Scan for the cell matching the given text and deliver its [X, Y] coordinate at center. 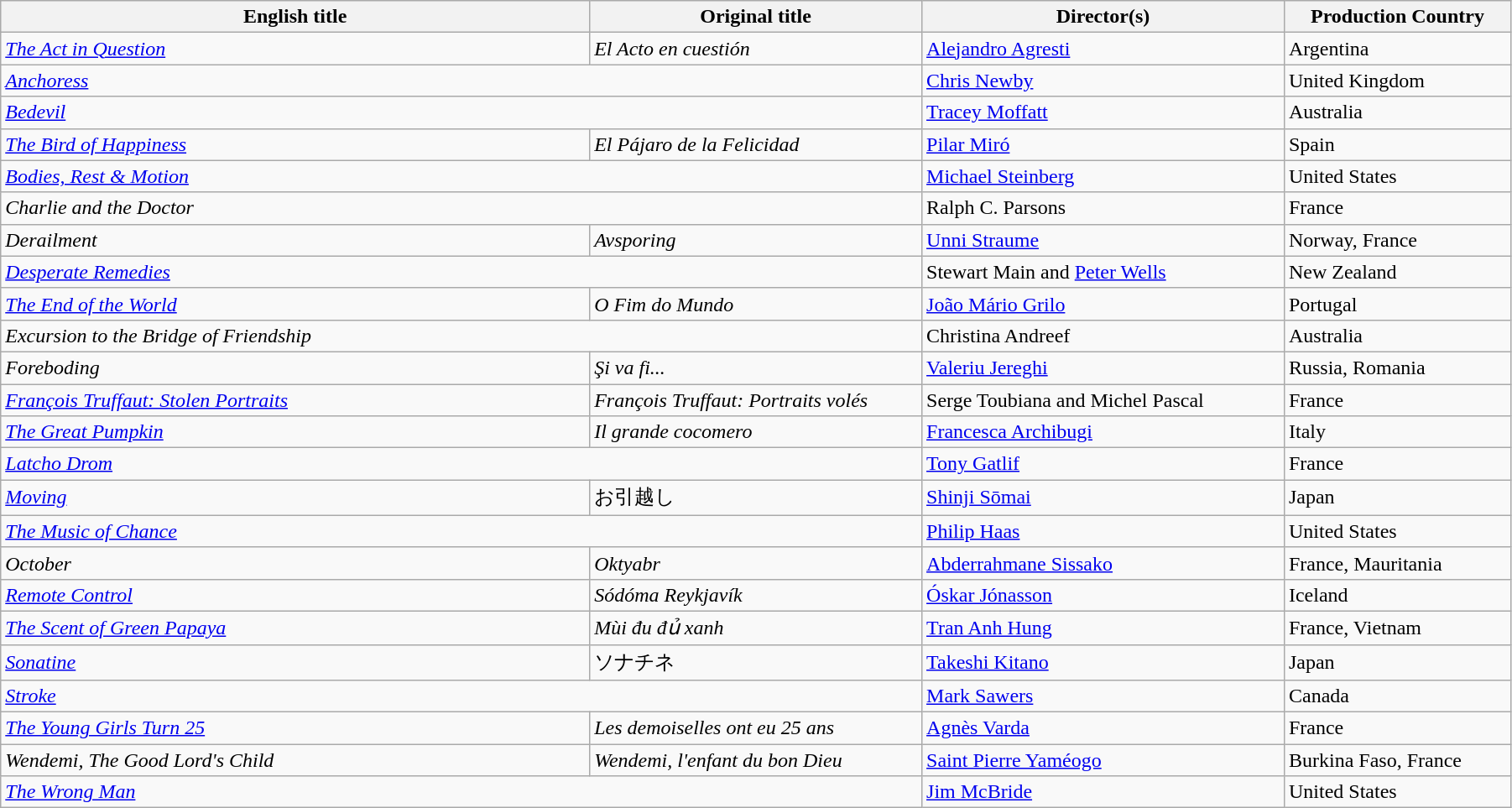
The Act in Question [295, 49]
Serge Toubiana and Michel Pascal [1103, 400]
Oktyabr [756, 563]
François Truffaut: Stolen Portraits [295, 400]
Excursion to the Bridge of Friendship [461, 336]
Argentina [1397, 49]
Remote Control [295, 595]
Stewart Main and Peter Wells [1103, 272]
Iceland [1397, 595]
The Scent of Green Papaya [295, 628]
El Pájaro de la Felicidad [756, 144]
The Great Pumpkin [295, 432]
Jim McBride [1103, 792]
Mark Sawers [1103, 696]
Tony Gatlif [1103, 464]
ソナチネ [756, 663]
English title [295, 17]
Valeriu Jereghi [1103, 368]
Óskar Jónasson [1103, 595]
Chris Newby [1103, 81]
Michael Steinberg [1103, 176]
Italy [1397, 432]
El Acto en cuestión [756, 49]
Tran Anh Hung [1103, 628]
Russia, Romania [1397, 368]
Ralph C. Parsons [1103, 208]
Il grande cocomero [756, 432]
Original title [756, 17]
Tracey Moffatt [1103, 112]
Spain [1397, 144]
United Kingdom [1397, 81]
Derailment [295, 240]
Saint Pierre Yaméogo [1103, 760]
Burkina Faso, France [1397, 760]
João Mário Grilo [1103, 304]
The Music of Chance [461, 531]
お引越し [756, 498]
France, Vietnam [1397, 628]
The Wrong Man [461, 792]
Norway, France [1397, 240]
Canada [1397, 696]
Francesca Archibugi [1103, 432]
Bedevil [461, 112]
Christina Andreef [1103, 336]
Latcho Drom [461, 464]
Agnès Varda [1103, 728]
Anchoress [461, 81]
Production Country [1397, 17]
O Fim do Mundo [756, 304]
Wendemi, l'enfant du bon Dieu [756, 760]
Foreboding [295, 368]
Charlie and the Doctor [461, 208]
Moving [295, 498]
Avsporing [756, 240]
Unni Straume [1103, 240]
François Truffaut: Portraits volés [756, 400]
The Bird of Happiness [295, 144]
Bodies, Rest & Motion [461, 176]
Alejandro Agresti [1103, 49]
Wendemi, The Good Lord's Child [295, 760]
The Young Girls Turn 25 [295, 728]
Stroke [461, 696]
Les demoiselles ont eu 25 ans [756, 728]
Philip Haas [1103, 531]
Shinji Sōmai [1103, 498]
Desperate Remedies [461, 272]
Sonatine [295, 663]
Portugal [1397, 304]
Mùi đu đủ xanh [756, 628]
Sódóma Reykjavík [756, 595]
The End of the World [295, 304]
France, Mauritania [1397, 563]
New Zealand [1397, 272]
Şi va fi... [756, 368]
Abderrahmane Sissako [1103, 563]
Pilar Miró [1103, 144]
Director(s) [1103, 17]
October [295, 563]
Takeshi Kitano [1103, 663]
